Return [x, y] of the center of cell containing provided text 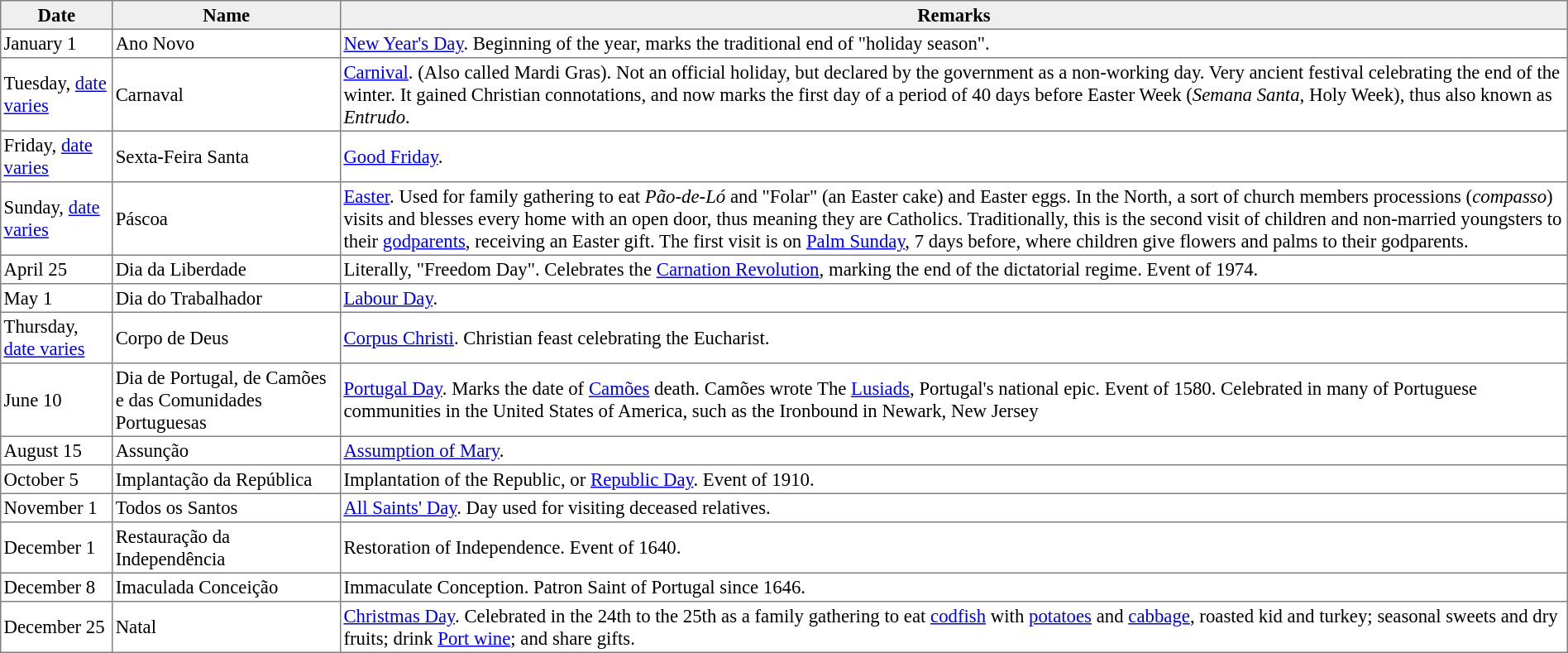
Assunção [227, 450]
Assumption of Mary. [954, 450]
All Saints' Day. Day used for visiting deceased relatives. [954, 507]
August 15 [56, 450]
November 1 [56, 507]
Natal [227, 627]
Immaculate Conception. Patron Saint of Portugal since 1646. [954, 587]
Remarks [954, 15]
Imaculada Conceição [227, 587]
Labour Day. [954, 298]
Literally, "Freedom Day". Celebrates the Carnation Revolution, marking the end of the dictatorial regime. Event of 1974. [954, 269]
January 1 [56, 43]
Restauração da Independência [227, 548]
Implantação da República [227, 479]
Corpus Christi. Christian feast celebrating the Eucharist. [954, 338]
Páscoa [227, 218]
Date [56, 15]
Name [227, 15]
Sunday, date varies [56, 218]
Good Friday. [954, 156]
New Year's Day. Beginning of the year, marks the traditional end of "holiday season". [954, 43]
May 1 [56, 298]
Friday, date varies [56, 156]
Implantation of the Republic, or Republic Day. Event of 1910. [954, 479]
April 25 [56, 269]
Restoration of Independence. Event of 1640. [954, 548]
Corpo de Deus [227, 338]
Todos os Santos [227, 507]
June 10 [56, 400]
December 25 [56, 627]
Tuesday, date varies [56, 94]
December 8 [56, 587]
Sexta-Feira Santa [227, 156]
Thursday, date varies [56, 338]
Dia do Trabalhador [227, 298]
December 1 [56, 548]
Carnaval [227, 94]
October 5 [56, 479]
Dia da Liberdade [227, 269]
Ano Novo [227, 43]
Dia de Portugal, de Camões e das Comunidades Portuguesas [227, 400]
